For the text-containing cell, return its midpoint in (x, y) coordinate format. 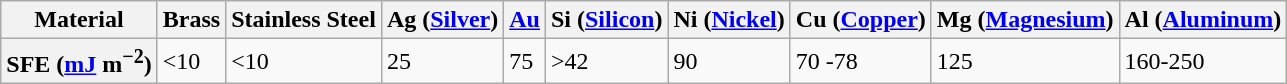
Stainless Steel (304, 20)
125 (1025, 62)
90 (729, 62)
Ag (Silver) (442, 20)
Cu (Copper) (860, 20)
SFE (mJ m−2) (79, 62)
>42 (606, 62)
70 -78 (860, 62)
Material (79, 20)
Mg (Magnesium) (1025, 20)
160-250 (1203, 62)
Au (525, 20)
Al (Aluminum) (1203, 20)
Si (Silicon) (606, 20)
Brass (191, 20)
Ni (Nickel) (729, 20)
25 (442, 62)
75 (525, 62)
